Find where the given text appears and provide that cell's center as [X, Y] coordinate. 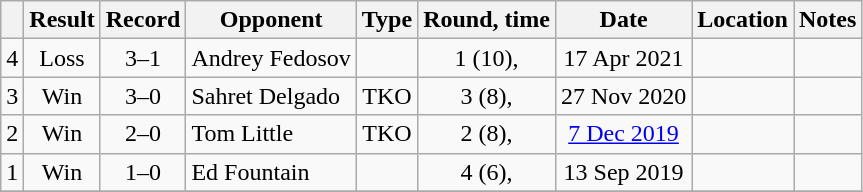
2 [12, 134]
13 Sep 2019 [623, 172]
3–1 [143, 58]
Record [143, 20]
27 Nov 2020 [623, 96]
2–0 [143, 134]
3 (8), [487, 96]
Ed Fountain [271, 172]
Notes [828, 20]
3 [12, 96]
3–0 [143, 96]
Tom Little [271, 134]
1 [12, 172]
Date [623, 20]
17 Apr 2021 [623, 58]
Result [62, 20]
4 (6), [487, 172]
Round, time [487, 20]
Loss [62, 58]
4 [12, 58]
Type [386, 20]
7 Dec 2019 [623, 134]
1–0 [143, 172]
Sahret Delgado [271, 96]
Location [743, 20]
Opponent [271, 20]
Andrey Fedosov [271, 58]
2 (8), [487, 134]
1 (10), [487, 58]
